From the cell containing the given text, extract its center point as (x, y) coordinate. 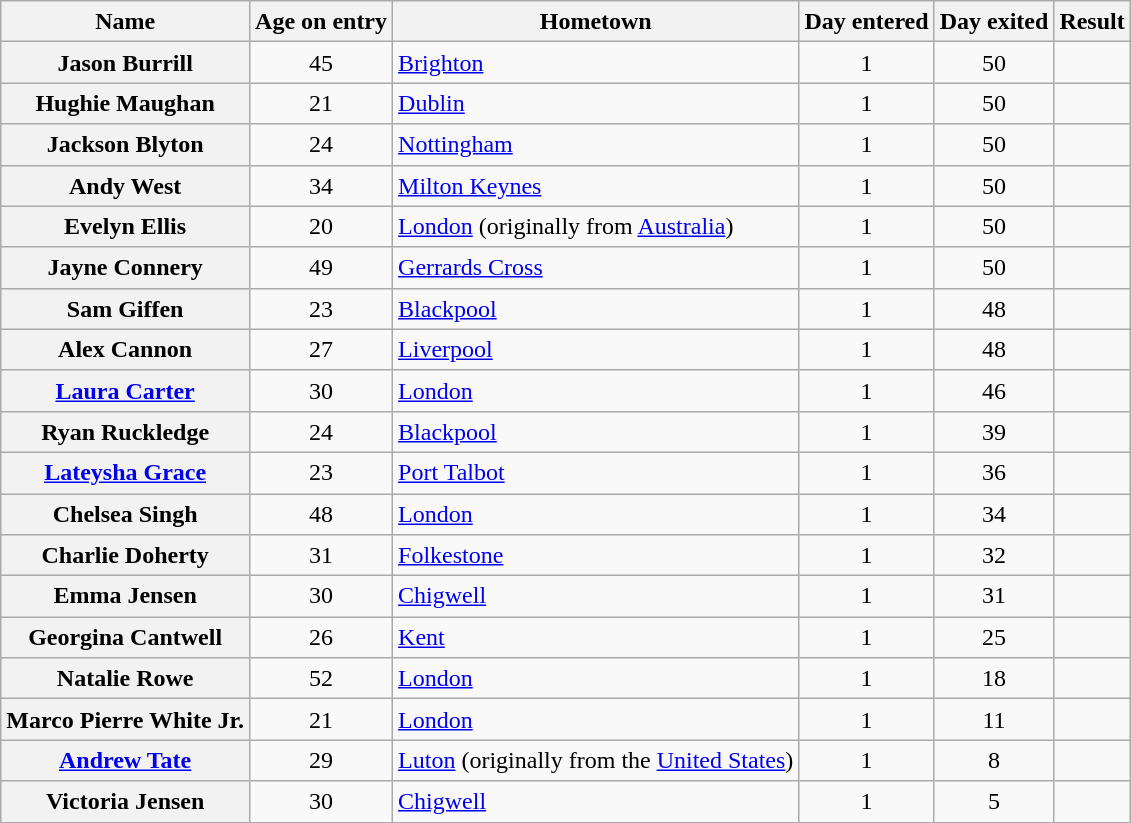
11 (994, 720)
Charlie Doherty (126, 556)
Day entered (866, 22)
Dublin (596, 104)
Sam Giffen (126, 308)
25 (994, 638)
Jason Burrill (126, 62)
Laura Carter (126, 390)
8 (994, 760)
27 (322, 350)
Folkestone (596, 556)
Georgina Cantwell (126, 638)
49 (322, 268)
Kent (596, 638)
Chelsea Singh (126, 514)
32 (994, 556)
Lateysha Grace (126, 472)
Jayne Connery (126, 268)
Nottingham (596, 144)
39 (994, 432)
Milton Keynes (596, 186)
Evelyn Ellis (126, 226)
Hometown (596, 22)
Emma Jensen (126, 596)
London (originally from Australia) (596, 226)
Result (1092, 22)
45 (322, 62)
Name (126, 22)
46 (994, 390)
Andrew Tate (126, 760)
18 (994, 678)
Gerrards Cross (596, 268)
Victoria Jensen (126, 802)
Andy West (126, 186)
Ryan Ruckledge (126, 432)
Marco Pierre White Jr. (126, 720)
Age on entry (322, 22)
5 (994, 802)
Hughie Maughan (126, 104)
Luton (originally from the United States) (596, 760)
Brighton (596, 62)
36 (994, 472)
Port Talbot (596, 472)
Jackson Blyton (126, 144)
52 (322, 678)
Day exited (994, 22)
20 (322, 226)
Liverpool (596, 350)
Alex Cannon (126, 350)
Natalie Rowe (126, 678)
26 (322, 638)
29 (322, 760)
